Provide the (X, Y) coordinate of the cell's center where the given text is located.  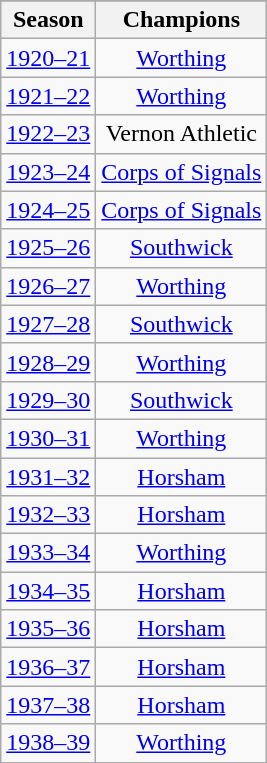
1932–33 (48, 515)
Champions (182, 20)
1935–36 (48, 629)
1921–22 (48, 96)
1937–38 (48, 705)
1920–21 (48, 58)
1933–34 (48, 553)
Vernon Athletic (182, 134)
1922–23 (48, 134)
Season (48, 20)
1936–37 (48, 667)
1929–30 (48, 400)
1925–26 (48, 248)
1928–29 (48, 362)
1931–32 (48, 477)
1926–27 (48, 286)
1923–24 (48, 172)
1927–28 (48, 324)
1938–39 (48, 743)
1924–25 (48, 210)
1934–35 (48, 591)
1930–31 (48, 438)
